Locate the cell with the specified text and output its (X, Y) center coordinate. 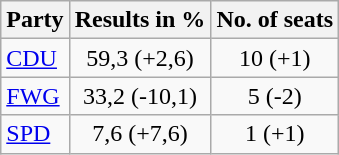
33,2 (-10,1) (140, 96)
CDU (35, 58)
Results in % (140, 20)
FWG (35, 96)
7,6 (+7,6) (140, 134)
Party (35, 20)
1 (+1) (275, 134)
SPD (35, 134)
10 (+1) (275, 58)
59,3 (+2,6) (140, 58)
No. of seats (275, 20)
5 (-2) (275, 96)
